Pinpoint the cell where the given text exists, returning its [x, y] midpoint coordinate. 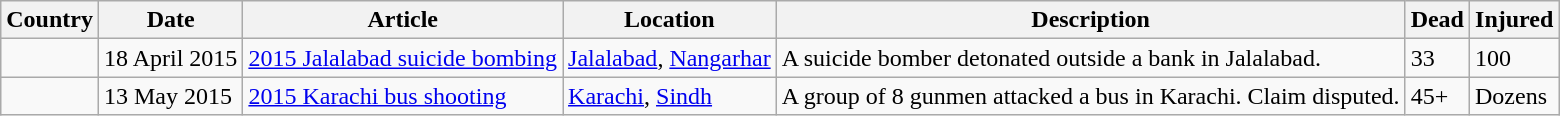
Article [403, 20]
Injured [1514, 20]
Location [670, 20]
2015 Jalalabad suicide bombing [403, 58]
100 [1514, 58]
33 [1437, 58]
Country [50, 20]
2015 Karachi bus shooting [403, 96]
18 April 2015 [170, 58]
Jalalabad, Nangarhar [670, 58]
Karachi, Sindh [670, 96]
45+ [1437, 96]
A suicide bomber detonated outside a bank in Jalalabad. [1090, 58]
A group of 8 gunmen attacked a bus in Karachi. Claim disputed. [1090, 96]
Description [1090, 20]
13 May 2015 [170, 96]
Dozens [1514, 96]
Dead [1437, 20]
Date [170, 20]
